For the text-containing cell, return its midpoint in [X, Y] coordinate format. 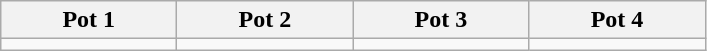
Pot 3 [441, 20]
Pot 1 [89, 20]
Pot 4 [617, 20]
Pot 2 [265, 20]
